For the text-containing cell, return its midpoint in (x, y) coordinate format. 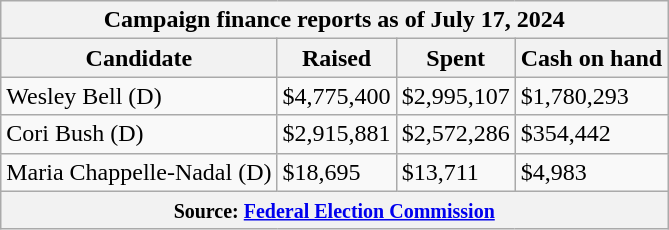
Source: Federal Election Commission (334, 210)
$1,780,293 (591, 96)
$4,983 (591, 172)
$354,442 (591, 134)
Wesley Bell (D) (139, 96)
Raised (336, 58)
Candidate (139, 58)
Campaign finance reports as of July 17, 2024 (334, 20)
$2,915,881 (336, 134)
Maria Chappelle-Nadal (D) (139, 172)
$2,995,107 (456, 96)
$2,572,286 (456, 134)
Spent (456, 58)
Cash on hand (591, 58)
$18,695 (336, 172)
$4,775,400 (336, 96)
$13,711 (456, 172)
Cori Bush (D) (139, 134)
